Return [X, Y] of the center of cell containing provided text 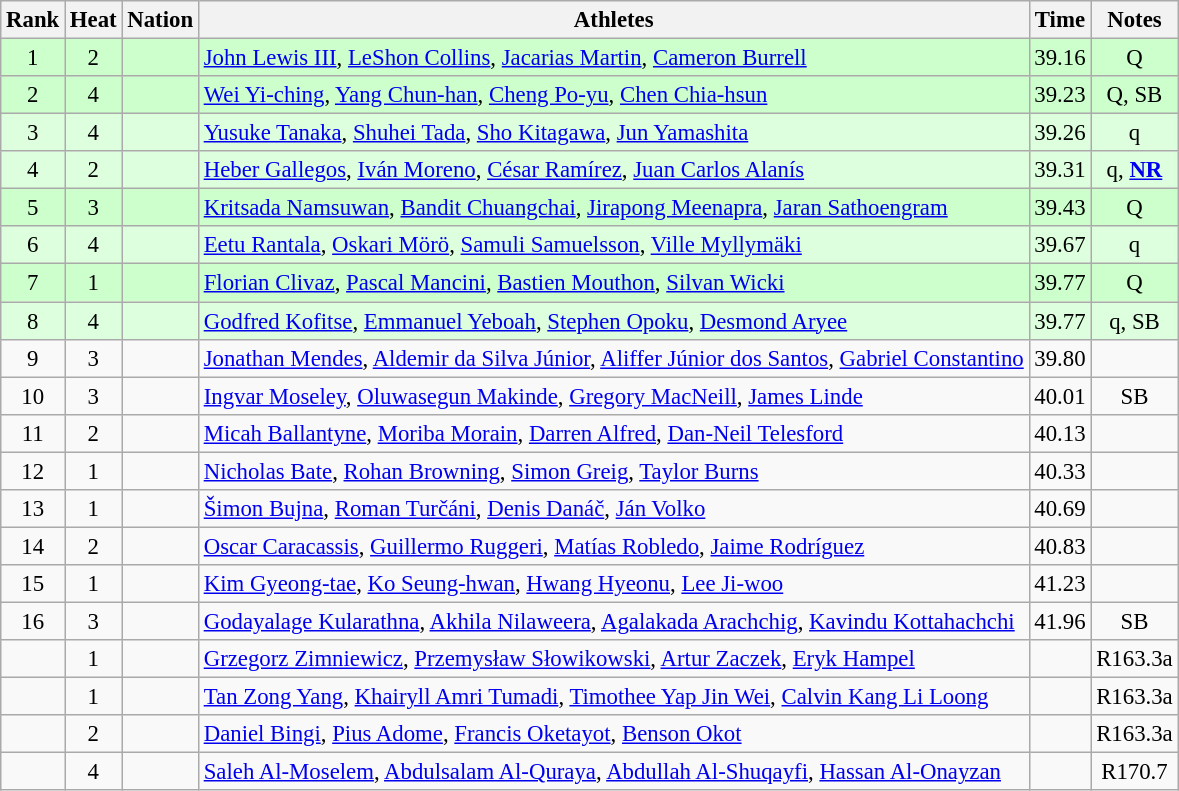
Athletes [614, 20]
10 [33, 396]
40.33 [1060, 471]
Time [1060, 20]
12 [33, 471]
Ingvar Moseley, Oluwasegun Makinde, Gregory MacNeill, James Linde [614, 396]
Notes [1134, 20]
R170.7 [1134, 772]
Yusuke Tanaka, Shuhei Tada, Sho Kitagawa, Jun Yamashita [614, 133]
Godayalage Kularathna, Akhila Nilaweera, Agalakada Arachchig, Kavindu Kottahachchi [614, 621]
14 [33, 546]
39.23 [1060, 95]
Godfred Kofitse, Emmanuel Yeboah, Stephen Opoku, Desmond Aryee [614, 321]
Jonathan Mendes, Aldemir da Silva Júnior, Aliffer Júnior dos Santos, Gabriel Constantino [614, 358]
16 [33, 621]
40.69 [1060, 509]
Kim Gyeong-tae, Ko Seung-hwan, Hwang Hyeonu, Lee Ji-woo [614, 584]
Nicholas Bate, Rohan Browning, Simon Greig, Taylor Burns [614, 471]
39.43 [1060, 208]
41.96 [1060, 621]
Rank [33, 20]
39.80 [1060, 358]
Oscar Caracassis, Guillermo Ruggeri, Matías Robledo, Jaime Rodríguez [614, 546]
Wei Yi-ching, Yang Chun-han, Cheng Po-yu, Chen Chia-hsun [614, 95]
Heat [94, 20]
40.13 [1060, 433]
11 [33, 433]
q, NR [1134, 170]
7 [33, 283]
Kritsada Namsuwan, Bandit Chuangchai, Jirapong Meenapra, Jaran Sathoengram [614, 208]
Daniel Bingi, Pius Adome, Francis Oketayot, Benson Okot [614, 734]
Saleh Al-Moselem, Abdulsalam Al-Quraya, Abdullah Al-Shuqayfi, Hassan Al-Onayzan [614, 772]
q, SB [1134, 321]
39.67 [1060, 245]
40.83 [1060, 546]
15 [33, 584]
39.26 [1060, 133]
Q, SB [1134, 95]
John Lewis III, LeShon Collins, Jacarias Martin, Cameron Burrell [614, 58]
Micah Ballantyne, Moriba Morain, Darren Alfred, Dan-Neil Telesford [614, 433]
9 [33, 358]
13 [33, 509]
Grzegorz Zimniewicz, Przemysław Słowikowski, Artur Zaczek, Eryk Hampel [614, 659]
6 [33, 245]
Heber Gallegos, Iván Moreno, César Ramírez, Juan Carlos Alanís [614, 170]
8 [33, 321]
Eetu Rantala, Oskari Mörö, Samuli Samuelsson, Ville Myllymäki [614, 245]
5 [33, 208]
41.23 [1060, 584]
Šimon Bujna, Roman Turčáni, Denis Danáč, Ján Volko [614, 509]
Florian Clivaz, Pascal Mancini, Bastien Mouthon, Silvan Wicki [614, 283]
40.01 [1060, 396]
Tan Zong Yang, Khairyll Amri Tumadi, Timothee Yap Jin Wei, Calvin Kang Li Loong [614, 697]
39.31 [1060, 170]
39.16 [1060, 58]
Nation [160, 20]
